Return (x, y) of the center of cell containing provided text 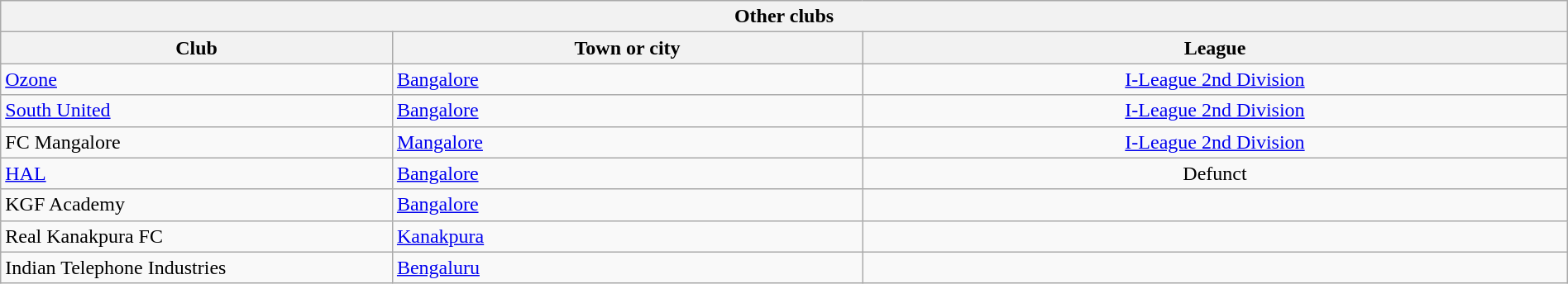
Ozone (197, 79)
Kanakpura (627, 236)
Defunct (1216, 173)
Indian Telephone Industries (197, 267)
KGF Academy (197, 205)
South United (197, 111)
HAL (197, 173)
FC Mangalore (197, 142)
Town or city (627, 48)
League (1216, 48)
Real Kanakpura FC (197, 236)
Club (197, 48)
Bengaluru (627, 267)
Mangalore (627, 142)
Other clubs (784, 17)
